Locate the cell with the specified text and output its [X, Y] center coordinate. 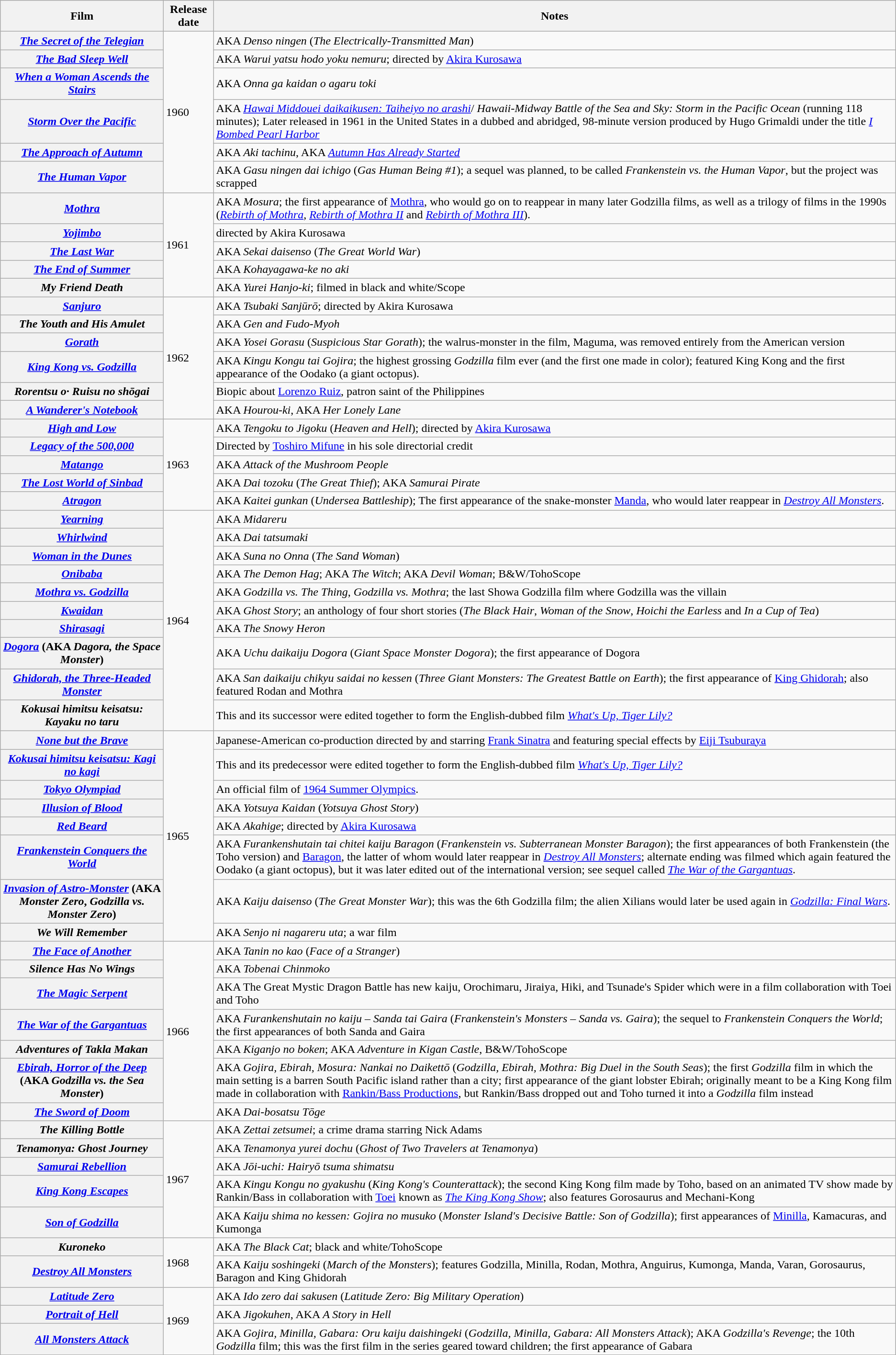
AKA Dai tozoku (The Great Thief); AKA Samurai Pirate [554, 483]
AKA Jigokuhen, AKA A Story in Hell [554, 1314]
1965 [189, 836]
Gorath [82, 342]
The Killing Bottle [82, 1130]
Legacy of the 500,000 [82, 446]
The Bad Sleep Well [82, 59]
AKA Gen and Fudo-Myoh [554, 324]
AKA Tengoku to Jigoku (Heaven and Hell); directed by Akira Kurosawa [554, 428]
The War of the Gargantuas [82, 1025]
Yearning [82, 519]
Adventures of Takla Makan [82, 1050]
Kokusai himitsu keisatsu: Kagi no kagi [82, 765]
AKA Gasu ningen dai ichigo (Gas Human Being #1); a sequel was planned, to be called Frankenstein vs. the Human Vapor, but the project was scrapped [554, 177]
The Youth and His Amulet [82, 324]
AKA Uchu daikaiju Dogora (Giant Space Monster Dogora); the first appearance of Dogora [554, 653]
AKA Tsubaki Sanjūrō; directed by Akira Kurosawa [554, 306]
AKA Yotsuya Kaidan (Yotsuya Ghost Story) [554, 808]
AKA Suna no Onna (The Sand Woman) [554, 555]
The Human Vapor [82, 177]
Ebirah, Horror of the Deep (AKA Godzilla vs. the Sea Monster) [82, 1081]
AKA Dai-bosatsu Tōge [554, 1112]
1964 [189, 621]
Samurai Rebellion [82, 1166]
Tenamonya: Ghost Journey [82, 1148]
1961 [189, 244]
1963 [189, 464]
AKA Tenamonya yurei dochu (Ghost of Two Travelers at Tenamonya) [554, 1148]
AKA Senjo ni nagareru uta; a war film [554, 932]
directed by Akira Kurosawa [554, 233]
AKA Warui yatsu hodo yoku nemuru; directed by Akira Kurosawa [554, 59]
AKA Kaitei gunkan (Undersea Battleship); The first appearance of the snake-monster Manda, who would later reappear in Destroy All Monsters. [554, 501]
1968 [189, 1262]
The Secret of the Telegian [82, 41]
Biopic about Lorenzo Ruiz, patron saint of the Philippines [554, 392]
Portrait of Hell [82, 1314]
Red Beard [82, 826]
AKA Kohayagawa-ke no aki [554, 269]
The Last War [82, 251]
Mothra vs. Godzilla [82, 592]
King Kong Escapes [82, 1191]
None but the Brave [82, 740]
AKA Yosei Gorasu (Suspicious Star Gorath); the walrus-monster in the film, Maguma, was removed entirely from the American version [554, 342]
AKA Jōi-uchi: Hairyō tsuma shimatsu [554, 1166]
This and its predecessor were edited together to form the English-dubbed film What's Up, Tiger Lily? [554, 765]
An official film of 1964 Summer Olympics. [554, 790]
Atragon [82, 501]
My Friend Death [82, 287]
AKA Sekai daisenso (The Great World War) [554, 251]
Sanjuro [82, 306]
AKA Tanin no kao (Face of a Stranger) [554, 950]
AKA The Snowy Heron [554, 629]
Storm Over the Pacific [82, 121]
Dogora (AKA Dagora, the Space Monster) [82, 653]
Matango [82, 464]
The Magic Serpent [82, 993]
Kuroneko [82, 1247]
AKA Aki tachinu, AKA Autumn Has Already Started [554, 152]
Notes [554, 16]
Tokyo Olympiad [82, 790]
Whirlwind [82, 537]
King Kong vs. Godzilla [82, 367]
The Lost World of Sinbad [82, 483]
Kokusai himitsu keisatsu: Kayaku no taru [82, 715]
AKA Kaiju shima no kessen: Gojira no musuko (Monster Island's Decisive Battle: Son of Godzilla); first appearances of Minilla, Kamacuras, and Kumonga [554, 1222]
AKA Dai tatsumaki [554, 537]
Son of Godzilla [82, 1222]
AKA Zettai zetsumei; a crime drama starring Nick Adams [554, 1130]
Frankenstein Conquers the World [82, 857]
AKA Ido zero dai sakusen (Latitude Zero: Big Military Operation) [554, 1296]
Onibaba [82, 574]
AKA The Black Cat; black and white/TohoScope [554, 1247]
AKA Attack of the Mushroom People [554, 464]
The End of Summer [82, 269]
All Monsters Attack [82, 1339]
The Face of Another [82, 950]
1967 [189, 1179]
AKA Midareru [554, 519]
1960 [189, 112]
AKA Ghost Story; an anthology of four short stories (The Black Hair, Woman of the Snow, Hoichi the Earless and In a Cup of Tea) [554, 610]
AKA Kaiju daisenso (The Great Monster War); this was the 6th Godzilla film; the alien Xilians would later be used again in Godzilla: Final Wars. [554, 901]
The Sword of Doom [82, 1112]
AKA Tobenai Chinmoko [554, 969]
Illusion of Blood [82, 808]
AKA Onna ga kaidan o agaru toki [554, 83]
1962 [189, 358]
When a Woman Ascends the Stairs [82, 83]
Japanese-American co-production directed by and starring Frank Sinatra and featuring special effects by Eiji Tsuburaya [554, 740]
Ghidorah, the Three-Headed Monster [82, 685]
Directed by Toshiro Mifune in his sole directorial credit [554, 446]
AKA Denso ningen (The Electrically-Transmitted Man) [554, 41]
The Approach of Autumn [82, 152]
We Will Remember [82, 932]
AKA Godzilla vs. The Thing, Godzilla vs. Mothra; the last Showa Godzilla film where Godzilla was the villain [554, 592]
Silence Has No Wings [82, 969]
AKA Akahige; directed by Akira Kurosawa [554, 826]
AKA Hourou-ki, AKA Her Lonely Lane [554, 410]
Release date [189, 16]
Destroy All Monsters [82, 1272]
1969 [189, 1321]
Yojimbo [82, 233]
A Wanderer's Notebook [82, 410]
This and its successor were edited together to form the English-dubbed film What's Up, Tiger Lily? [554, 715]
AKA Yurei Hanjo-ki; filmed in black and white/Scope [554, 287]
1966 [189, 1031]
Latitude Zero [82, 1296]
Invasion of Astro-Monster (AKA Monster Zero, Godzilla vs. Monster Zero) [82, 901]
Mothra [82, 208]
Film [82, 16]
Rorentsu o· Ruisu no shōgai [82, 392]
Woman in the Dunes [82, 555]
Kwaidan [82, 610]
AKA Kiganjo no boken; AKA Adventure in Kigan Castle, B&W/TohoScope [554, 1050]
High and Low [82, 428]
AKA The Demon Hag; AKA The Witch; AKA Devil Woman; B&W/TohoScope [554, 574]
Shirasagi [82, 629]
